Identify which cell holds the provided text, then report its [X, Y] central coordinate. 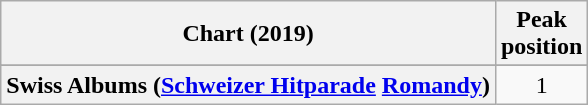
1 [541, 85]
Peakposition [541, 34]
Swiss Albums (Schweizer Hitparade Romandy) [248, 85]
Chart (2019) [248, 34]
